Search for the cell housing the specified text and yield its (X, Y) center coordinate. 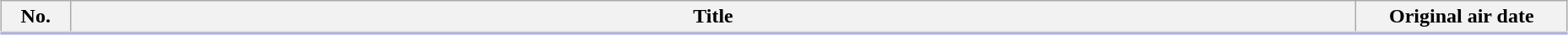
Original air date (1462, 17)
Title (713, 17)
No. (35, 17)
